From the cell containing the given text, extract its center point as [X, Y] coordinate. 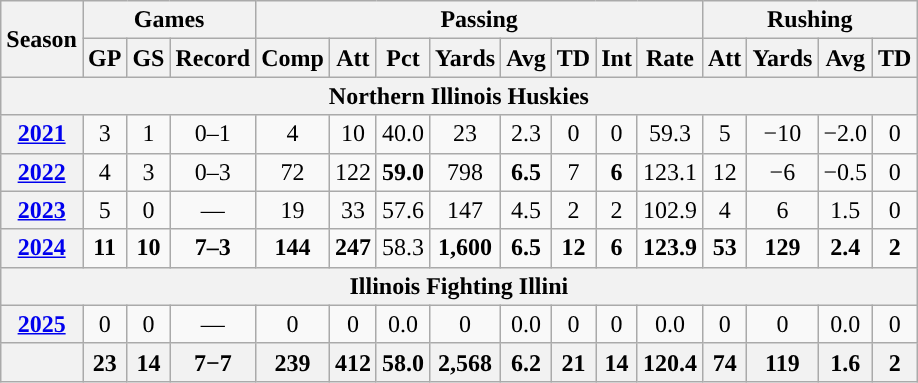
−2.0 [846, 134]
Illinois Fighting Illini [459, 286]
1.5 [846, 210]
Pct [402, 58]
33 [352, 210]
147 [466, 210]
Rate [670, 58]
2021 [42, 134]
−10 [782, 134]
2024 [42, 248]
2023 [42, 210]
6.2 [526, 362]
2.3 [526, 134]
119 [782, 362]
Rushing [809, 20]
Games [168, 20]
122 [352, 172]
123.9 [670, 248]
53 [724, 248]
1 [148, 134]
11 [104, 248]
798 [466, 172]
7–3 [213, 248]
2025 [42, 324]
57.6 [402, 210]
Record [213, 58]
1,600 [466, 248]
21 [573, 362]
Int [617, 58]
7−7 [213, 362]
GP [104, 58]
Northern Illinois Huskies [459, 96]
40.0 [402, 134]
−0.5 [846, 172]
Season [42, 39]
1.6 [846, 362]
72 [293, 172]
59.3 [670, 134]
247 [352, 248]
123.1 [670, 172]
7 [573, 172]
Passing [480, 20]
129 [782, 248]
19 [293, 210]
412 [352, 362]
2.4 [846, 248]
2022 [42, 172]
Comp [293, 58]
239 [293, 362]
120.4 [670, 362]
GS [148, 58]
144 [293, 248]
58.3 [402, 248]
0–1 [213, 134]
74 [724, 362]
59.0 [402, 172]
4.5 [526, 210]
2,568 [466, 362]
−6 [782, 172]
0–3 [213, 172]
58.0 [402, 362]
102.9 [670, 210]
